Extract the [X, Y] coordinate from the center of the cell holding the provided text.  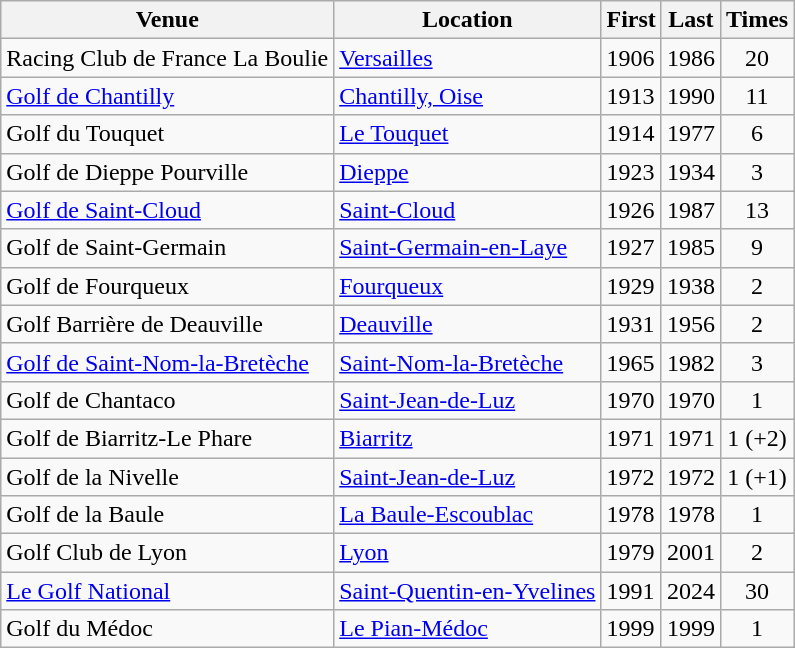
6 [756, 134]
1913 [631, 96]
1 (+2) [756, 438]
Le Touquet [468, 134]
Golf de Biarritz-Le Phare [168, 438]
Golf de la Baule [168, 515]
2001 [690, 553]
Chantilly, Oise [468, 96]
Saint-Cloud [468, 210]
First [631, 20]
Golf de Dieppe Pourville [168, 172]
Biarritz [468, 438]
1906 [631, 58]
Location [468, 20]
Saint-Germain-en-Laye [468, 248]
1990 [690, 96]
1931 [631, 324]
1982 [690, 362]
Lyon [468, 553]
1938 [690, 286]
13 [756, 210]
Golf du Médoc [168, 629]
1977 [690, 134]
1991 [631, 591]
Golf de Saint-Nom-la-Bretèche [168, 362]
Deauville [468, 324]
1956 [690, 324]
Saint-Quentin-en-Yvelines [468, 591]
Golf de Fourqueux [168, 286]
Saint-Nom-la-Bretèche [468, 362]
Golf de Saint-Germain [168, 248]
La Baule-Escoublac [468, 515]
1923 [631, 172]
1985 [690, 248]
Venue [168, 20]
1927 [631, 248]
20 [756, 58]
1934 [690, 172]
1965 [631, 362]
1979 [631, 553]
1987 [690, 210]
1929 [631, 286]
Le Golf National [168, 591]
2024 [690, 591]
1914 [631, 134]
Last [690, 20]
1926 [631, 210]
Dieppe [468, 172]
Le Pian-Médoc [468, 629]
30 [756, 591]
Golf de Saint-Cloud [168, 210]
1986 [690, 58]
Golf Club de Lyon [168, 553]
Times [756, 20]
Golf de la Nivelle [168, 477]
Racing Club de France La Boulie [168, 58]
1 (+1) [756, 477]
Golf du Touquet [168, 134]
Versailles [468, 58]
Golf Barrière de Deauville [168, 324]
11 [756, 96]
Golf de Chantaco [168, 400]
Golf de Chantilly [168, 96]
Fourqueux [468, 286]
9 [756, 248]
